Return the (x, y) coordinate for the center point of the cell that contains the specified text.  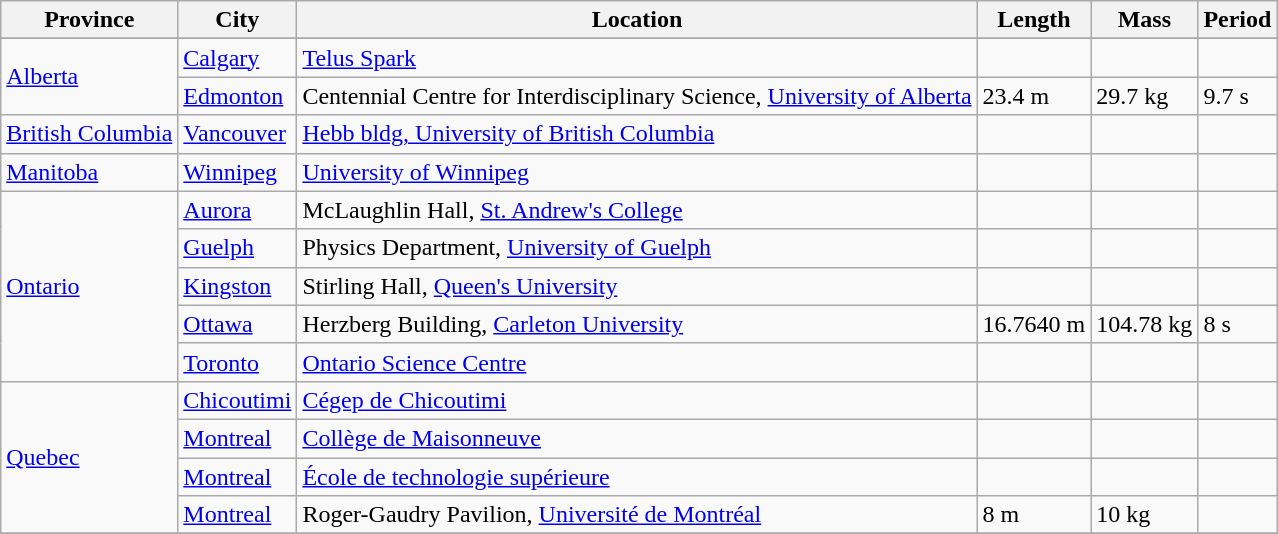
104.78 kg (1144, 324)
Ontario (90, 286)
Chicoutimi (238, 400)
Mass (1144, 20)
Winnipeg (238, 172)
Cégep de Chicoutimi (637, 400)
8 s (1238, 324)
Location (637, 20)
23.4 m (1034, 96)
9.7 s (1238, 96)
Aurora (238, 210)
École de technologie supérieure (637, 477)
Length (1034, 20)
Centennial Centre for Interdisciplinary Science, University of Alberta (637, 96)
Period (1238, 20)
British Columbia (90, 134)
Telus Spark (637, 58)
Herzberg Building, Carleton University (637, 324)
City (238, 20)
Edmonton (238, 96)
Vancouver (238, 134)
Physics Department, University of Guelph (637, 248)
Ontario Science Centre (637, 362)
Roger-Gaudry Pavilion, Université de Montréal (637, 515)
Collège de Maisonneuve (637, 438)
16.7640 m (1034, 324)
Province (90, 20)
Guelph (238, 248)
Ottawa (238, 324)
Kingston (238, 286)
Calgary (238, 58)
29.7 kg (1144, 96)
Quebec (90, 457)
Toronto (238, 362)
Stirling Hall, Queen's University (637, 286)
McLaughlin Hall, St. Andrew's College (637, 210)
10 kg (1144, 515)
Alberta (90, 77)
Manitoba (90, 172)
University of Winnipeg (637, 172)
Hebb bldg, University of British Columbia (637, 134)
8 m (1034, 515)
